Detect which cell encompasses the target text, then output its [x, y] center coordinate. 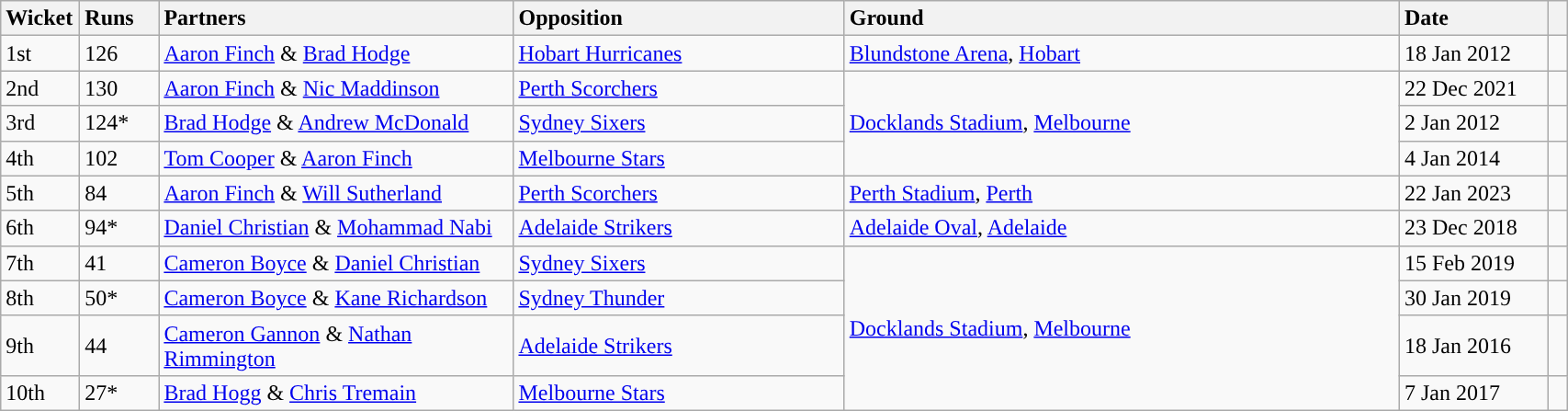
44 [119, 346]
124* [119, 123]
Cameron Boyce & Daniel Christian [336, 263]
Sydney Thunder [679, 298]
Date [1473, 18]
84 [119, 193]
7th [40, 263]
41 [119, 263]
Wicket [40, 18]
Runs [119, 18]
Partners [336, 18]
50* [119, 298]
Blundstone Arena, Hobart [1122, 53]
126 [119, 53]
102 [119, 158]
Aaron Finch & Nic Maddinson [336, 88]
130 [119, 88]
9th [40, 346]
Cameron Boyce & Kane Richardson [336, 298]
22 Dec 2021 [1473, 88]
Brad Hogg & Chris Tremain [336, 393]
Ground [1122, 18]
2nd [40, 88]
18 Jan 2012 [1473, 53]
5th [40, 193]
4th [40, 158]
Cameron Gannon & Nathan Rimmington [336, 346]
10th [40, 393]
Opposition [679, 18]
7 Jan 2017 [1473, 393]
1st [40, 53]
6th [40, 228]
Perth Stadium, Perth [1122, 193]
22 Jan 2023 [1473, 193]
27* [119, 393]
30 Jan 2019 [1473, 298]
2 Jan 2012 [1473, 123]
Hobart Hurricanes [679, 53]
Daniel Christian & Mohammad Nabi [336, 228]
18 Jan 2016 [1473, 346]
8th [40, 298]
Aaron Finch & Brad Hodge [336, 53]
Tom Cooper & Aaron Finch [336, 158]
Aaron Finch & Will Sutherland [336, 193]
Adelaide Oval, Adelaide [1122, 228]
94* [119, 228]
15 Feb 2019 [1473, 263]
Brad Hodge & Andrew McDonald [336, 123]
4 Jan 2014 [1473, 158]
3rd [40, 123]
23 Dec 2018 [1473, 228]
